Return the (x, y) coordinate for the center point of the cell that contains the specified text.  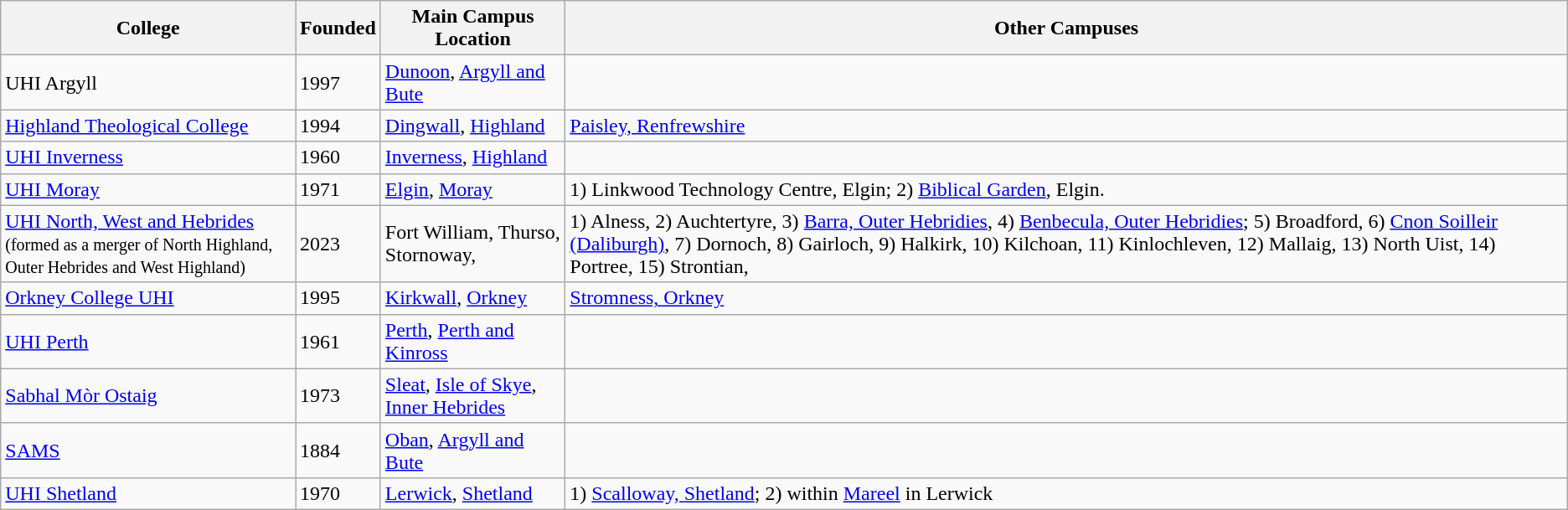
1884 (338, 451)
Main Campus Location (472, 28)
UHI Argyll (148, 82)
1960 (338, 157)
UHI Perth (148, 342)
Kirkwall, Orkney (472, 298)
Orkney College UHI (148, 298)
1994 (338, 126)
1) Scalloway, Shetland; 2) within Mareel in Lerwick (1066, 493)
Paisley, Renfrewshire (1066, 126)
1995 (338, 298)
UHI Inverness (148, 157)
Founded (338, 28)
1973 (338, 395)
Stromness, Orkney (1066, 298)
Inverness, Highland (472, 157)
SAMS (148, 451)
1997 (338, 82)
1970 (338, 493)
Highland Theological College (148, 126)
Dunoon, Argyll and Bute (472, 82)
Perth, Perth and Kinross (472, 342)
Fort William, Thurso, Stornoway, (472, 244)
Elgin, Moray (472, 189)
Lerwick, Shetland (472, 493)
College (148, 28)
UHI North, West and Hebrides(formed as a merger of North Highland, Outer Hebrides and West Highland) (148, 244)
Sleat, Isle of Skye, Inner Hebrides (472, 395)
2023 (338, 244)
1) Linkwood Technology Centre, Elgin; 2) Biblical Garden, Elgin. (1066, 189)
1961 (338, 342)
UHI Moray (148, 189)
1971 (338, 189)
UHI Shetland (148, 493)
Oban, Argyll and Bute (472, 451)
Other Campuses (1066, 28)
Dingwall, Highland (472, 126)
Sabhal Mòr Ostaig (148, 395)
